For the text-containing cell, return its midpoint in [x, y] coordinate format. 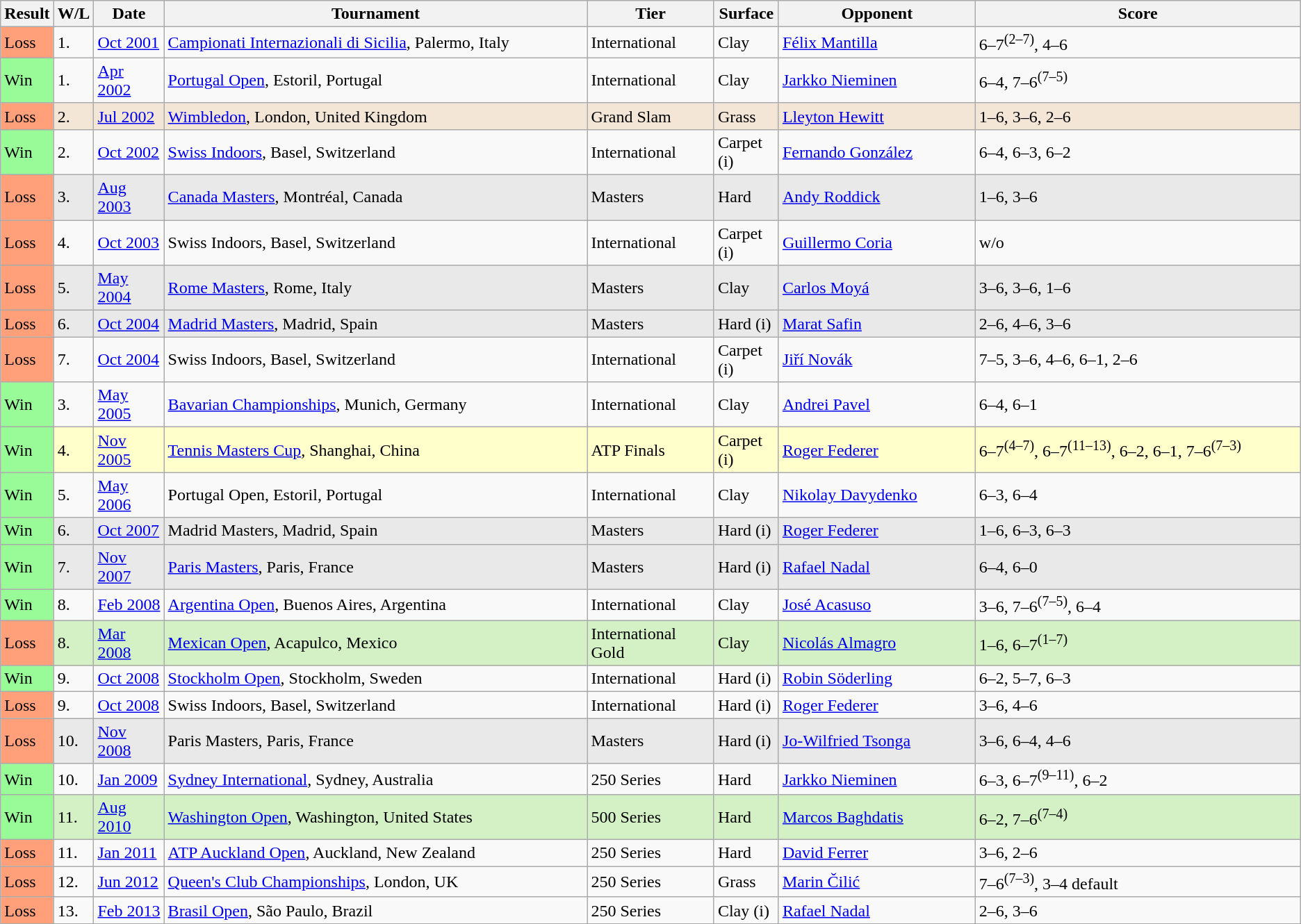
Oct 2001 [129, 43]
Nov 2007 [129, 567]
Tier [650, 14]
2–6, 3–6 [1138, 910]
Marat Safin [877, 324]
7–5, 3–6, 4–6, 6–1, 2–6 [1138, 360]
Clay (i) [746, 910]
2–6, 4–6, 3–6 [1138, 324]
Jo-Wilfried Tsonga [877, 741]
Result [27, 14]
12. [74, 882]
13. [74, 910]
Feb 2008 [129, 604]
Fernando González [877, 151]
Jiří Novák [877, 360]
Andrei Pavel [877, 404]
Brasil Open, São Paulo, Brazil [375, 910]
May 2004 [129, 288]
Jul 2002 [129, 116]
Andy Roddick [877, 197]
Aug 2003 [129, 197]
Feb 2013 [129, 910]
Marin Čilić [877, 882]
ATP Finals [650, 450]
6–3, 6–4 [1138, 495]
Aug 2010 [129, 817]
1–6, 6–7(1–7) [1138, 643]
Marcos Baghdatis [877, 817]
Oct 2002 [129, 151]
Mar 2008 [129, 643]
Guillermo Coria [877, 243]
Bavarian Championships, Munich, Germany [375, 404]
David Ferrer [877, 853]
May 2005 [129, 404]
6–2, 5–7, 6–3 [1138, 679]
6–3, 6–7(9–11), 6–2 [1138, 779]
May 2006 [129, 495]
500 Series [650, 817]
1–6, 6–3, 6–3 [1138, 531]
Score [1138, 14]
W/L [74, 14]
Nov 2005 [129, 450]
Tournament [375, 14]
3–6, 7–6(7–5), 6–4 [1138, 604]
Argentina Open, Buenos Aires, Argentina [375, 604]
6–4, 6–1 [1138, 404]
3–6, 4–6 [1138, 705]
International Gold [650, 643]
Grand Slam [650, 116]
Oct 2003 [129, 243]
Robin Söderling [877, 679]
1–6, 3–6 [1138, 197]
Apr 2002 [129, 81]
Oct 2007 [129, 531]
6–7(2–7), 4–6 [1138, 43]
6–4, 6–0 [1138, 567]
Opponent [877, 14]
Mexican Open, Acapulco, Mexico [375, 643]
7–6(7–3), 3–4 default [1138, 882]
Félix Mantilla [877, 43]
Jun 2012 [129, 882]
Date [129, 14]
Wimbledon, London, United Kingdom [375, 116]
Queen's Club Championships, London, UK [375, 882]
Nicolás Almagro [877, 643]
Jan 2009 [129, 779]
6–7(4–7), 6–7(11–13), 6–2, 6–1, 7–6(7–3) [1138, 450]
1–6, 3–6, 2–6 [1138, 116]
3–6, 6–4, 4–6 [1138, 741]
Campionati Internazionali di Sicilia, Palermo, Italy [375, 43]
Jan 2011 [129, 853]
3–6, 3–6, 1–6 [1138, 288]
José Acasuso [877, 604]
ATP Auckland Open, Auckland, New Zealand [375, 853]
Rome Masters, Rome, Italy [375, 288]
3–6, 2–6 [1138, 853]
6–4, 6–3, 6–2 [1138, 151]
Surface [746, 14]
Stockholm Open, Stockholm, Sweden [375, 679]
6–2, 7–6(7–4) [1138, 817]
Lleyton Hewitt [877, 116]
Carlos Moyá [877, 288]
Sydney International, Sydney, Australia [375, 779]
Tennis Masters Cup, Shanghai, China [375, 450]
w/o [1138, 243]
Nikolay Davydenko [877, 495]
Canada Masters, Montréal, Canada [375, 197]
Nov 2008 [129, 741]
6–4, 7–6(7–5) [1138, 81]
Washington Open, Washington, United States [375, 817]
